For the text-containing cell, return its midpoint in (x, y) coordinate format. 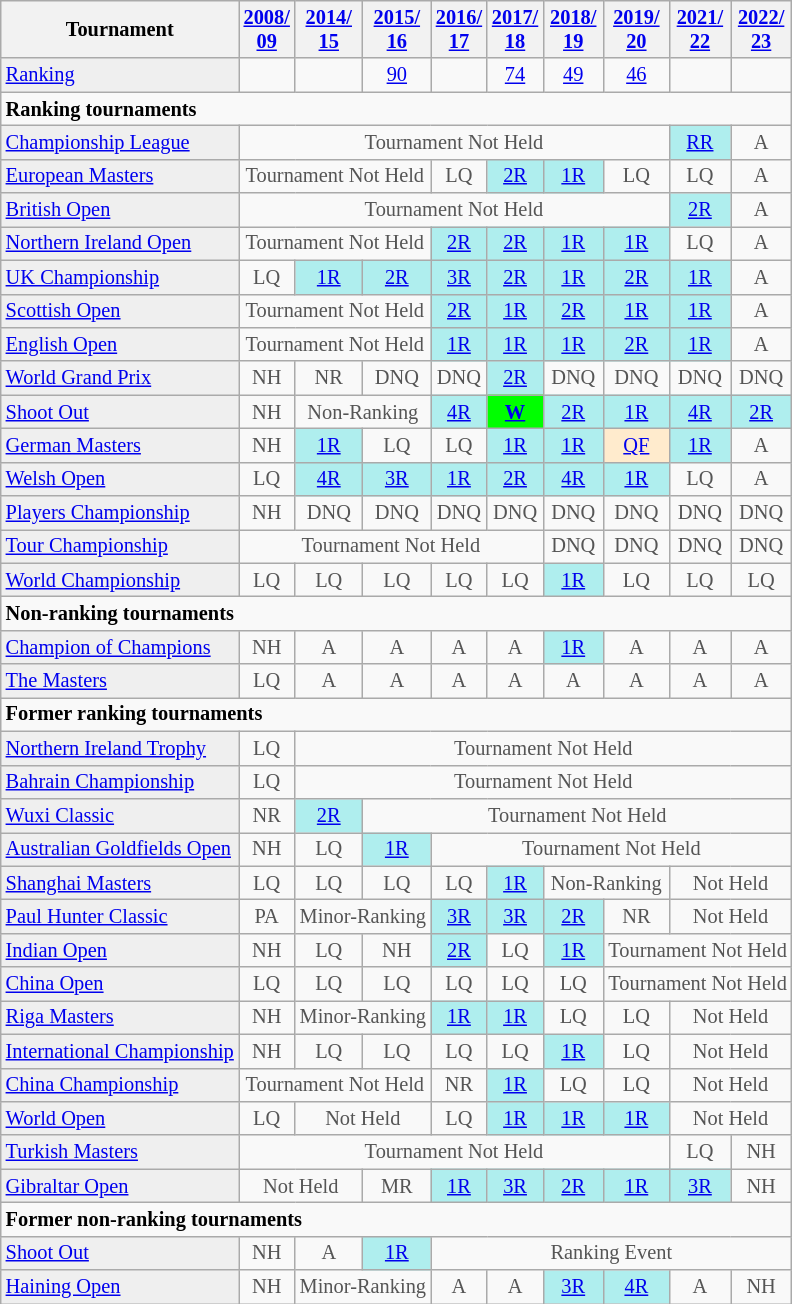
Ranking tournaments (396, 109)
Ranking Event (612, 1253)
China Championship (120, 1085)
UK Championship (120, 277)
Turkish Masters (120, 1152)
Former ranking tournaments (396, 714)
Players Championship (120, 513)
2018/19 (573, 29)
MR (397, 1186)
Welsh Open (120, 479)
Shanghai Masters (120, 883)
2019/20 (636, 29)
W (515, 412)
Championship League (120, 142)
2014/15 (329, 29)
World Championship (120, 580)
World Grand Prix (120, 378)
Bahrain Championship (120, 782)
China Open (120, 984)
46 (636, 75)
90 (397, 75)
Scottish Open (120, 311)
2017/18 (515, 29)
Gibraltar Open (120, 1186)
German Masters (120, 445)
2021/22 (700, 29)
Northern Ireland Open (120, 243)
International Championship (120, 1051)
British Open (120, 210)
The Masters (120, 681)
Tournament (120, 29)
Champion of Champions (120, 647)
Non-ranking tournaments (396, 613)
2015/16 (397, 29)
49 (573, 75)
Haining Open (120, 1287)
2008/09 (267, 29)
Paul Hunter Classic (120, 916)
RR (700, 142)
Riga Masters (120, 1017)
European Masters (120, 176)
PA (267, 916)
QF (636, 445)
2016/17 (459, 29)
2022/23 (760, 29)
Indian Open (120, 950)
English Open (120, 344)
World Open (120, 1118)
Northern Ireland Trophy (120, 748)
74 (515, 75)
Former non-ranking tournaments (396, 1219)
Wuxi Classic (120, 815)
Ranking (120, 75)
Tour Championship (120, 546)
Australian Goldfields Open (120, 849)
